Return the [x, y] coordinate for the center point of the cell that contains the specified text.  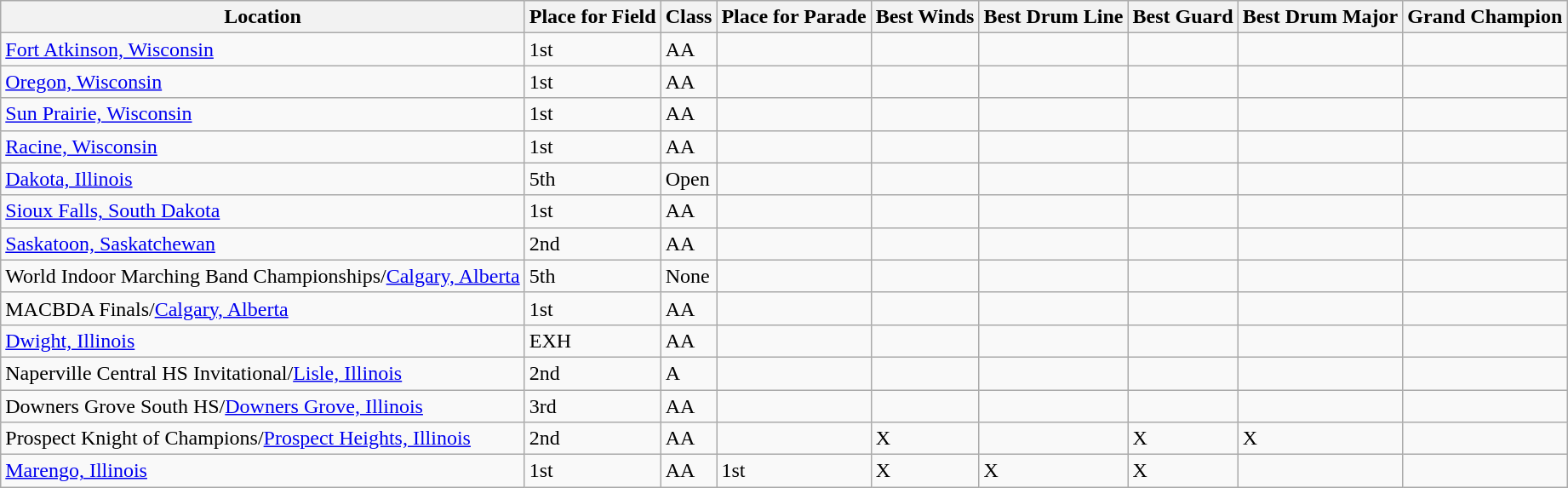
3rd [592, 406]
A [689, 373]
Fort Atkinson, Wisconsin [262, 49]
World Indoor Marching Band Championships/Calgary, Alberta [262, 276]
Best Winds [924, 17]
Marengo, Illinois [262, 471]
Oregon, Wisconsin [262, 82]
Best Drum Line [1054, 17]
Open [689, 179]
Saskatoon, Saskatchewan [262, 244]
Dwight, Illinois [262, 341]
MACBDA Finals/Calgary, Alberta [262, 308]
Location [262, 17]
EXH [592, 341]
Place for Parade [793, 17]
Downers Grove South HS/Downers Grove, Illinois [262, 406]
Best Guard [1183, 17]
Sioux Falls, South Dakota [262, 211]
Grand Champion [1485, 17]
Class [689, 17]
Racine, Wisconsin [262, 146]
Prospect Knight of Champions/Prospect Heights, Illinois [262, 439]
Best Drum Major [1320, 17]
None [689, 276]
Place for Field [592, 17]
Dakota, Illinois [262, 179]
Naperville Central HS Invitational/Lisle, Illinois [262, 373]
Sun Prairie, Wisconsin [262, 114]
